Extract the [x, y] coordinate from the center of the cell holding the provided text.  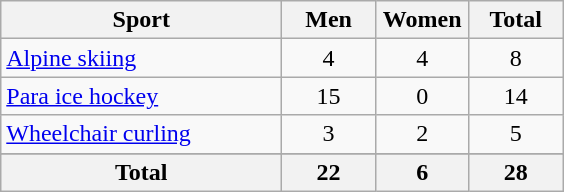
3 [329, 134]
0 [422, 96]
22 [329, 172]
Wheelchair curling [142, 134]
2 [422, 134]
Para ice hockey [142, 96]
15 [329, 96]
Men [329, 20]
28 [516, 172]
6 [422, 172]
5 [516, 134]
Alpine skiing [142, 58]
14 [516, 96]
8 [516, 58]
Women [422, 20]
Sport [142, 20]
